From the cell containing the given text, extract its center point as (X, Y) coordinate. 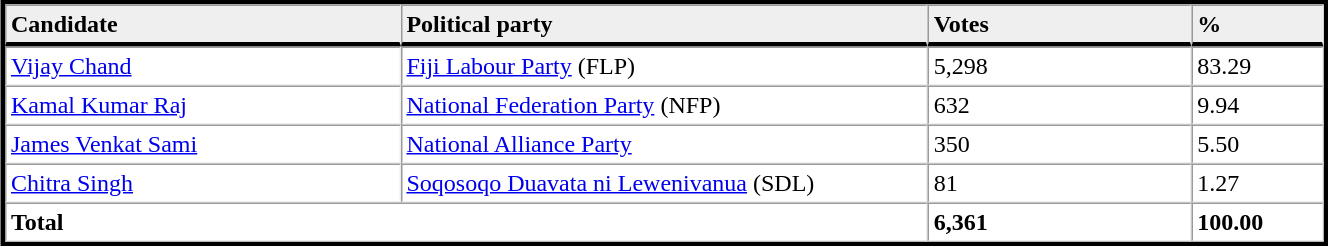
Votes (1060, 25)
Fiji Labour Party (FLP) (664, 66)
% (1257, 25)
5,298 (1060, 66)
6,361 (1060, 222)
100.00 (1257, 222)
Soqosoqo Duavata ni Lewenivanua (SDL) (664, 184)
James Venkat Sami (202, 144)
Political party (664, 25)
81 (1060, 184)
Total (466, 222)
Vijay Chand (202, 66)
Chitra Singh (202, 184)
National Alliance Party (664, 144)
Candidate (202, 25)
9.94 (1257, 106)
1.27 (1257, 184)
Kamal Kumar Raj (202, 106)
350 (1060, 144)
National Federation Party (NFP) (664, 106)
5.50 (1257, 144)
632 (1060, 106)
83.29 (1257, 66)
